For the text-containing cell, return its midpoint in [X, Y] coordinate format. 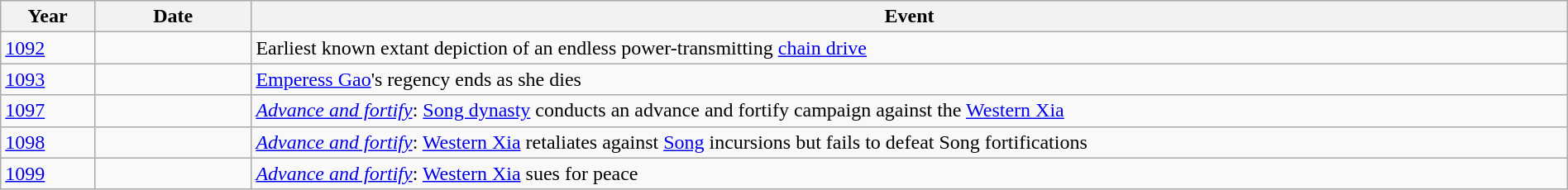
1093 [48, 79]
Earliest known extant depiction of an endless power-transmitting chain drive [910, 48]
1098 [48, 142]
Emperess Gao's regency ends as she dies [910, 79]
Advance and fortify: Western Xia retaliates against Song incursions but fails to defeat Song fortifications [910, 142]
1092 [48, 48]
Date [172, 17]
Advance and fortify: Western Xia sues for peace [910, 173]
Event [910, 17]
Advance and fortify: Song dynasty conducts an advance and fortify campaign against the Western Xia [910, 111]
1097 [48, 111]
Year [48, 17]
1099 [48, 173]
